Output the [x, y] coordinate of the center of the cell containing the given text.  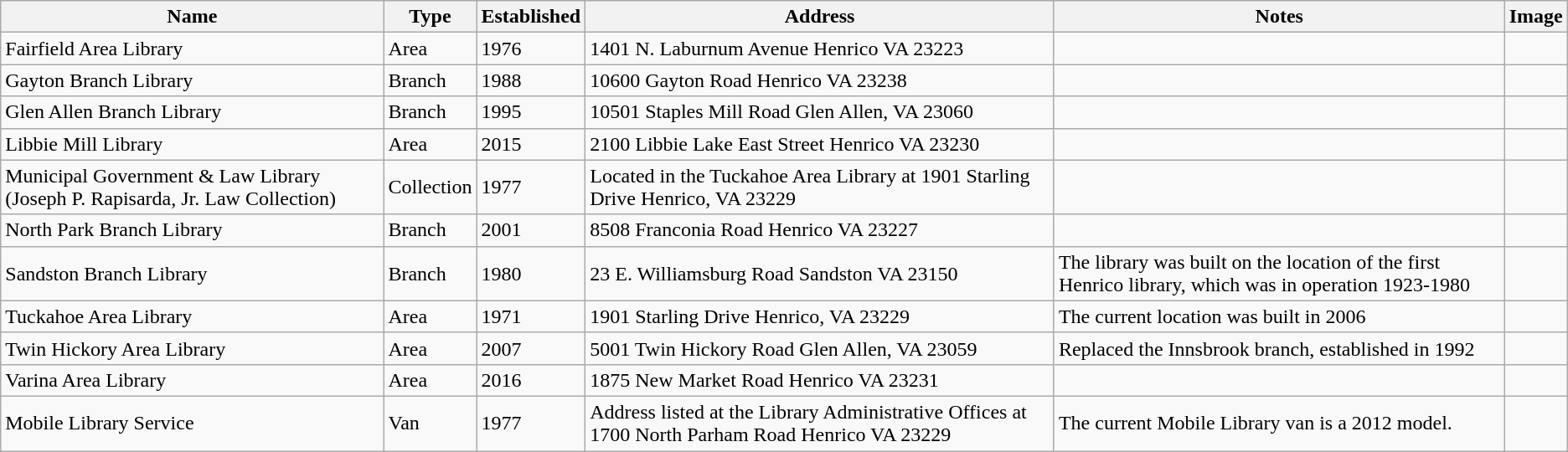
Address listed at the Library Administrative Offices at 1700 North Parham Road Henrico VA 23229 [820, 424]
2001 [531, 230]
The current Mobile Library van is a 2012 model. [1279, 424]
10501 Staples Mill Road Glen Allen, VA 23060 [820, 112]
The current location was built in 2006 [1279, 316]
2100 Libbie Lake East Street Henrico VA 23230 [820, 144]
Fairfield Area Library [193, 49]
Established [531, 17]
Varina Area Library [193, 380]
Notes [1279, 17]
Libbie Mill Library [193, 144]
1971 [531, 316]
The library was built on the location of the first Henrico library, which was in operation 1923-1980 [1279, 273]
Type [431, 17]
Collection [431, 187]
1401 N. Laburnum Avenue Henrico VA 23223 [820, 49]
23 E. Williamsburg Road Sandston VA 23150 [820, 273]
Gayton Branch Library [193, 80]
Van [431, 424]
Image [1536, 17]
1980 [531, 273]
1901 Starling Drive Henrico, VA 23229 [820, 316]
8508 Franconia Road Henrico VA 23227 [820, 230]
5001 Twin Hickory Road Glen Allen, VA 23059 [820, 348]
Tuckahoe Area Library [193, 316]
Replaced the Innsbrook branch, established in 1992 [1279, 348]
2015 [531, 144]
Name [193, 17]
1875 New Market Road Henrico VA 23231 [820, 380]
Municipal Government & Law Library (Joseph P. Rapisarda, Jr. Law Collection) [193, 187]
1988 [531, 80]
Glen Allen Branch Library [193, 112]
Mobile Library Service [193, 424]
2016 [531, 380]
Address [820, 17]
1995 [531, 112]
2007 [531, 348]
Twin Hickory Area Library [193, 348]
1976 [531, 49]
Located in the Tuckahoe Area Library at 1901 Starling Drive Henrico, VA 23229 [820, 187]
10600 Gayton Road Henrico VA 23238 [820, 80]
North Park Branch Library [193, 230]
Sandston Branch Library [193, 273]
